Identify which cell holds the provided text, then report its (x, y) central coordinate. 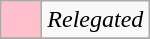
Relegated (96, 20)
